Provide the (X, Y) coordinate of the cell's center where the given text is located.  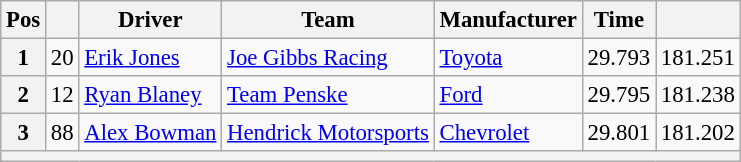
Driver (150, 20)
12 (62, 95)
3 (24, 133)
Time (618, 20)
Team (328, 20)
20 (62, 58)
181.251 (698, 58)
181.238 (698, 95)
Erik Jones (150, 58)
Chevrolet (508, 133)
Alex Bowman (150, 133)
Hendrick Motorsports (328, 133)
Team Penske (328, 95)
Ford (508, 95)
29.795 (618, 95)
2 (24, 95)
29.793 (618, 58)
Pos (24, 20)
Joe Gibbs Racing (328, 58)
88 (62, 133)
Ryan Blaney (150, 95)
Manufacturer (508, 20)
1 (24, 58)
29.801 (618, 133)
181.202 (698, 133)
Toyota (508, 58)
